Provide the [x, y] coordinate of the cell's center where the given text is located.  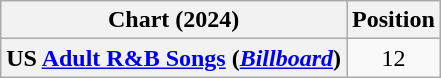
US Adult R&B Songs (Billboard) [174, 58]
Position [394, 20]
12 [394, 58]
Chart (2024) [174, 20]
